Return the [X, Y] coordinate for the center point of the cell that contains the specified text.  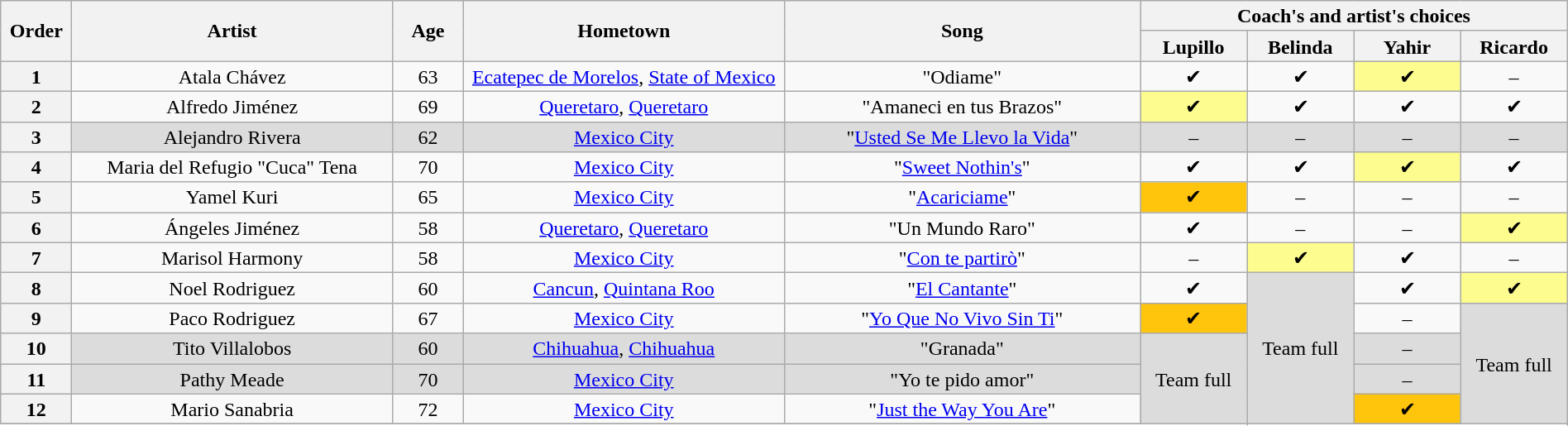
1 [36, 76]
62 [428, 137]
"Acariciame" [963, 197]
Ecatepec de Morelos, State of Mexico [624, 76]
Tito Villalobos [232, 349]
"Just the Way You Are" [963, 409]
Yahir [1408, 46]
Mario Sanabria [232, 409]
67 [428, 318]
Ángeles Jiménez [232, 228]
Coach's and artist's choices [1355, 17]
Noel Rodriguez [232, 288]
Artist [232, 31]
Lupillo [1194, 46]
"Amaneci en tus Brazos" [963, 106]
9 [36, 318]
"El Cantante" [963, 288]
Alfredo Jiménez [232, 106]
11 [36, 379]
5 [36, 197]
Maria del Refugio "Cuca" Tena [232, 167]
4 [36, 167]
"Un Mundo Raro" [963, 228]
72 [428, 409]
Belinda [1300, 46]
Alejandro Rivera [232, 137]
2 [36, 106]
10 [36, 349]
"Odiame" [963, 76]
"Yo te pido amor" [963, 379]
7 [36, 258]
"Con te partirò" [963, 258]
8 [36, 288]
Song [963, 31]
Cancun, Quintana Roo [624, 288]
Yamel Kuri [232, 197]
Marisol Harmony [232, 258]
"Yo Que No Vivo Sin Ti" [963, 318]
Atala Chávez [232, 76]
"Sweet Nothin's" [963, 167]
69 [428, 106]
Age [428, 31]
"Granada" [963, 349]
6 [36, 228]
65 [428, 197]
Paco Rodriguez [232, 318]
Ricardo [1513, 46]
Pathy Meade [232, 379]
12 [36, 409]
Order [36, 31]
3 [36, 137]
"Usted Se Me Llevo la Vida" [963, 137]
Hometown [624, 31]
63 [428, 76]
Chihuahua, Chihuahua [624, 349]
